Identify which cell holds the provided text, then report its (x, y) central coordinate. 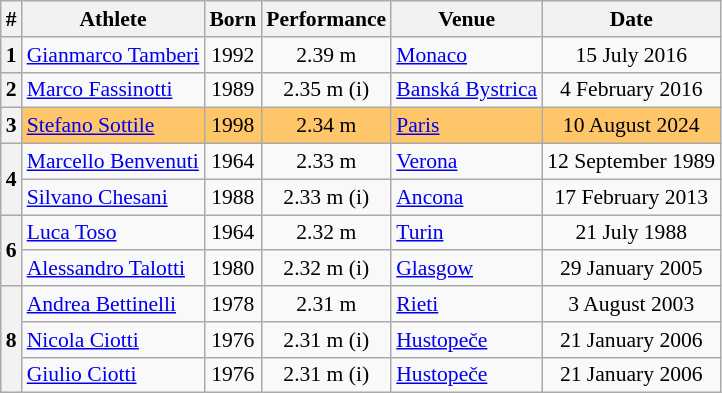
Glasgow (466, 269)
Paris (466, 126)
Performance (326, 19)
1989 (232, 90)
2.33 m (i) (326, 197)
Giulio Ciotti (114, 375)
Alessandro Talotti (114, 269)
Gianmarco Tamberi (114, 55)
2.32 m (i) (326, 269)
# (12, 19)
Monaco (466, 55)
Born (232, 19)
1998 (232, 126)
2.33 m (326, 162)
8 (12, 340)
Marco Fassinotti (114, 90)
2.31 m (326, 304)
21 July 1988 (631, 233)
1992 (232, 55)
2.34 m (326, 126)
2.32 m (326, 233)
12 September 1989 (631, 162)
Andrea Bettinelli (114, 304)
Turin (466, 233)
Athlete (114, 19)
Ancona (466, 197)
Nicola Ciotti (114, 340)
1 (12, 55)
1988 (232, 197)
3 (12, 126)
Stefano Sottile (114, 126)
29 January 2005 (631, 269)
2.35 m (i) (326, 90)
Banská Bystrica (466, 90)
4 (12, 180)
10 August 2024 (631, 126)
6 (12, 250)
17 February 2013 (631, 197)
3 August 2003 (631, 304)
Rieti (466, 304)
Luca Toso (114, 233)
2.39 m (326, 55)
Date (631, 19)
Verona (466, 162)
Venue (466, 19)
1980 (232, 269)
Silvano Chesani (114, 197)
4 February 2016 (631, 90)
2 (12, 90)
Marcello Benvenuti (114, 162)
15 July 2016 (631, 55)
1978 (232, 304)
